For the text-containing cell, return its midpoint in [x, y] coordinate format. 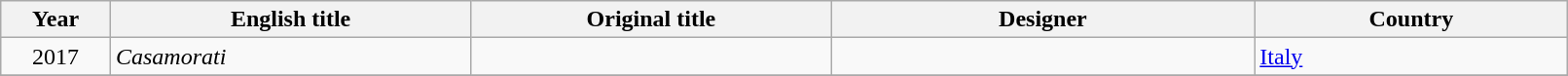
Year [56, 19]
Casamorati [290, 57]
Original title [651, 19]
English title [290, 19]
Designer [1043, 19]
Country [1411, 19]
2017 [56, 57]
Italy [1411, 57]
